Search for the cell housing the specified text and yield its [x, y] center coordinate. 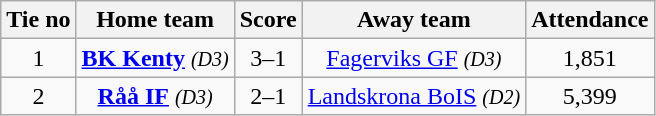
Landskrona BoIS (D2) [414, 96]
Fagerviks GF (D3) [414, 58]
3–1 [268, 58]
Råå IF (D3) [155, 96]
5,399 [590, 96]
BK Kenty (D3) [155, 58]
2–1 [268, 96]
Score [268, 20]
Attendance [590, 20]
Home team [155, 20]
Away team [414, 20]
Tie no [38, 20]
1 [38, 58]
1,851 [590, 58]
2 [38, 96]
